Search for the cell housing the specified text and yield its [X, Y] center coordinate. 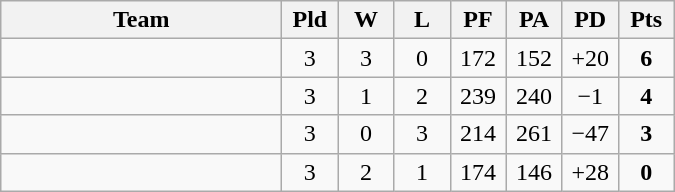
W [366, 20]
+20 [590, 58]
−47 [590, 134]
152 [534, 58]
239 [478, 96]
261 [534, 134]
Pts [646, 20]
PA [534, 20]
6 [646, 58]
+28 [590, 172]
Pld [310, 20]
174 [478, 172]
146 [534, 172]
PD [590, 20]
172 [478, 58]
240 [534, 96]
PF [478, 20]
214 [478, 134]
Team [142, 20]
−1 [590, 96]
4 [646, 96]
L [422, 20]
